Extract the (X, Y) coordinate from the center of the cell holding the provided text.  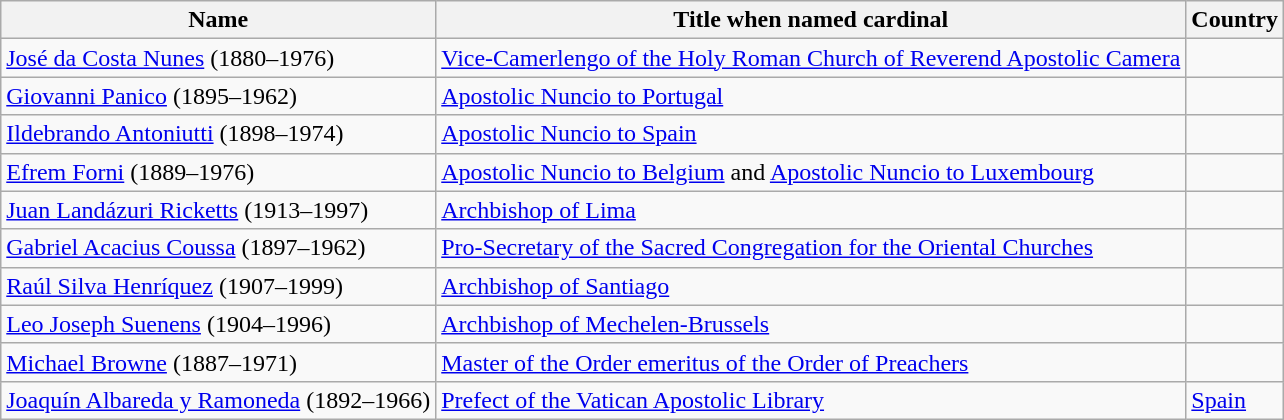
Apostolic Nuncio to Portugal (811, 96)
Apostolic Nuncio to Spain (811, 134)
José da Costa Nunes (1880–1976) (218, 58)
Joaquín Albareda y Ramoneda (1892–1966) (218, 400)
Michael Browne (1887–1971) (218, 362)
Apostolic Nuncio to Belgium and Apostolic Nuncio to Luxembourg (811, 172)
Archbishop of Lima (811, 210)
Efrem Forni (1889–1976) (218, 172)
Ildebrando Antoniutti (1898–1974) (218, 134)
Vice-Camerlengo of the Holy Roman Church of Reverend Apostolic Camera (811, 58)
Spain (1235, 400)
Name (218, 20)
Prefect of the Vatican Apostolic Library (811, 400)
Juan Landázuri Ricketts (1913–1997) (218, 210)
Title when named cardinal (811, 20)
Gabriel Acacius Coussa (1897–1962) (218, 248)
Leo Joseph Suenens (1904–1996) (218, 324)
Country (1235, 20)
Raúl Silva Henríquez (1907–1999) (218, 286)
Pro-Secretary of the Sacred Congregation for the Oriental Churches (811, 248)
Archbishop of Santiago (811, 286)
Archbishop of Mechelen-Brussels (811, 324)
Giovanni Panico (1895–1962) (218, 96)
Master of the Order emeritus of the Order of Preachers (811, 362)
